Scan for the cell matching the given text and deliver its (x, y) coordinate at center. 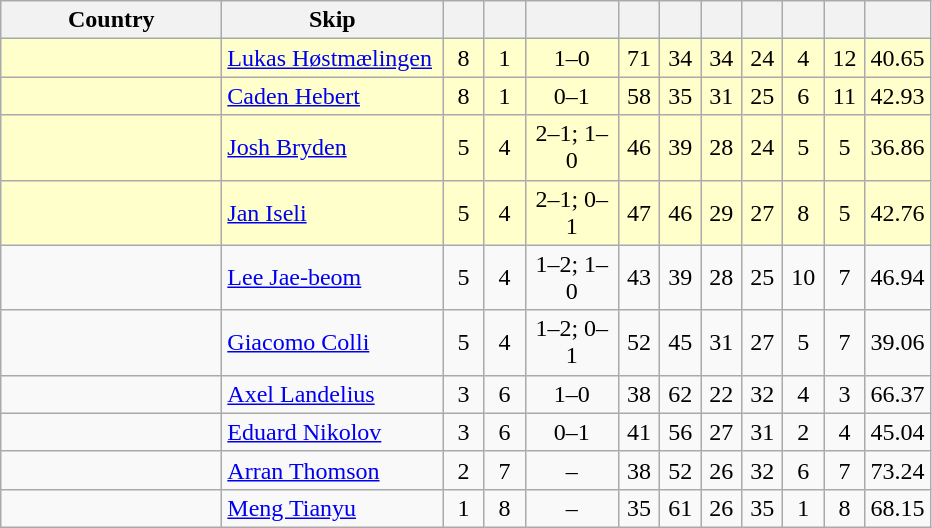
Skip (332, 20)
62 (680, 394)
66.37 (898, 394)
Giacomo Colli (332, 342)
Josh Bryden (332, 148)
10 (804, 278)
45.04 (898, 432)
Jan Iseli (332, 212)
36.86 (898, 148)
46.94 (898, 278)
47 (640, 212)
Axel Landelius (332, 394)
56 (680, 432)
Lee Jae-beom (332, 278)
Lukas Høstmælingen (332, 58)
Eduard Nikolov (332, 432)
58 (640, 96)
22 (722, 394)
41 (640, 432)
2–1; 1–0 (572, 148)
73.24 (898, 470)
42.76 (898, 212)
Caden Hebert (332, 96)
61 (680, 508)
71 (640, 58)
2–1; 0–1 (572, 212)
39.06 (898, 342)
Meng Tianyu (332, 508)
68.15 (898, 508)
29 (722, 212)
42.93 (898, 96)
1–2; 0–1 (572, 342)
40.65 (898, 58)
43 (640, 278)
45 (680, 342)
1–2; 1–0 (572, 278)
Arran Thomson (332, 470)
12 (844, 58)
11 (844, 96)
Country (112, 20)
